Extract the [x, y] coordinate from the center of the cell holding the provided text.  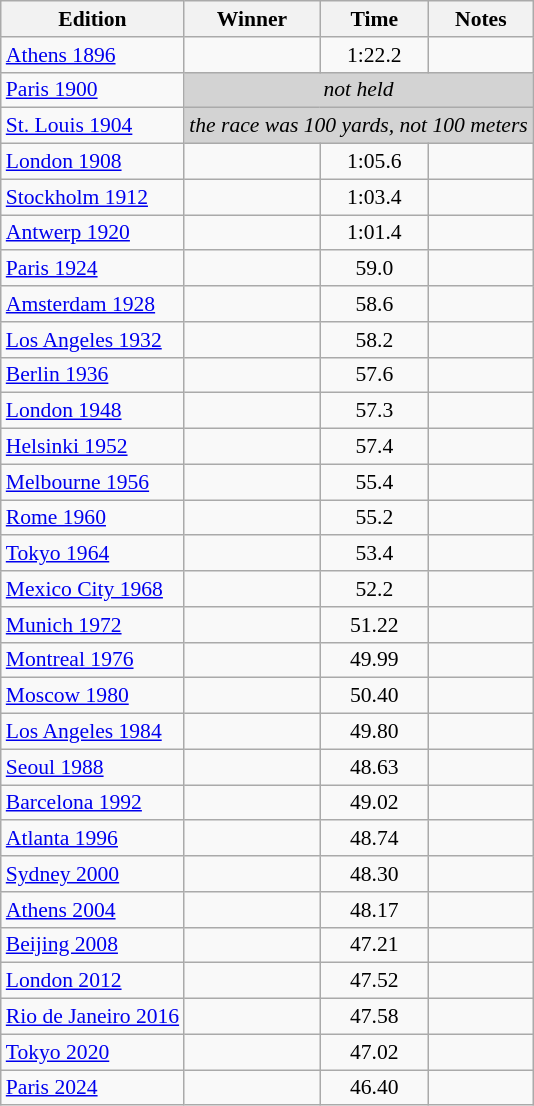
Sydney 2000 [92, 874]
Edition [92, 19]
47.52 [374, 981]
Paris 2024 [92, 1088]
Los Angeles 1984 [92, 732]
48.63 [374, 767]
the race was 100 yards, not 100 meters [358, 126]
1:03.4 [374, 197]
Notes [481, 19]
48.74 [374, 839]
50.40 [374, 696]
48.30 [374, 874]
49.02 [374, 803]
Stockholm 1912 [92, 197]
Beijing 2008 [92, 945]
Montreal 1976 [92, 660]
58.2 [374, 340]
58.6 [374, 304]
Winner [252, 19]
Seoul 1988 [92, 767]
Mexico City 1968 [92, 589]
52.2 [374, 589]
Berlin 1936 [92, 375]
Munich 1972 [92, 625]
Antwerp 1920 [92, 233]
47.21 [374, 945]
55.4 [374, 482]
Atlanta 1996 [92, 839]
49.80 [374, 732]
Rome 1960 [92, 518]
59.0 [374, 269]
Tokyo 2020 [92, 1052]
Time [374, 19]
London 2012 [92, 981]
51.22 [374, 625]
49.99 [374, 660]
Helsinki 1952 [92, 447]
Athens 1896 [92, 55]
Moscow 1980 [92, 696]
46.40 [374, 1088]
not held [358, 90]
47.58 [374, 1017]
Los Angeles 1932 [92, 340]
Amsterdam 1928 [92, 304]
53.4 [374, 554]
Paris 1924 [92, 269]
1:01.4 [374, 233]
48.17 [374, 910]
Paris 1900 [92, 90]
57.6 [374, 375]
1:22.2 [374, 55]
47.02 [374, 1052]
Melbourne 1956 [92, 482]
London 1908 [92, 162]
London 1948 [92, 411]
St. Louis 1904 [92, 126]
1:05.6 [374, 162]
Athens 2004 [92, 910]
Barcelona 1992 [92, 803]
57.3 [374, 411]
Tokyo 1964 [92, 554]
57.4 [374, 447]
Rio de Janeiro 2016 [92, 1017]
55.2 [374, 518]
